From the cell containing the given text, extract its center point as [x, y] coordinate. 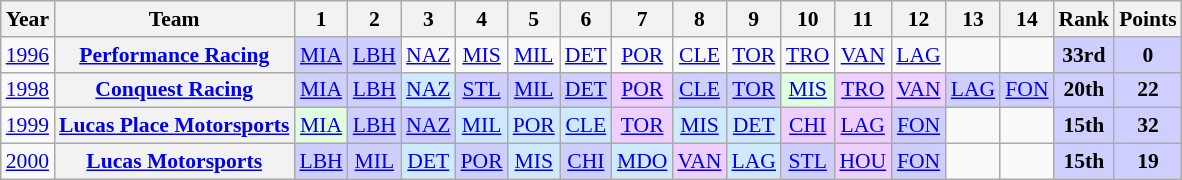
Year [28, 19]
Rank [1084, 19]
13 [973, 19]
20th [1084, 90]
5 [534, 19]
19 [1148, 162]
Conquest Racing [174, 90]
6 [586, 19]
1996 [28, 55]
1999 [28, 126]
Performance Racing [174, 55]
14 [1026, 19]
33rd [1084, 55]
1 [320, 19]
Lucas Motorsports [174, 162]
2 [374, 19]
1998 [28, 90]
22 [1148, 90]
MDO [642, 162]
8 [699, 19]
32 [1148, 126]
12 [918, 19]
9 [754, 19]
3 [428, 19]
7 [642, 19]
Team [174, 19]
11 [862, 19]
Lucas Place Motorsports [174, 126]
0 [1148, 55]
10 [808, 19]
2000 [28, 162]
4 [482, 19]
Points [1148, 19]
HOU [862, 162]
